From the cell containing the given text, extract its center point as (X, Y) coordinate. 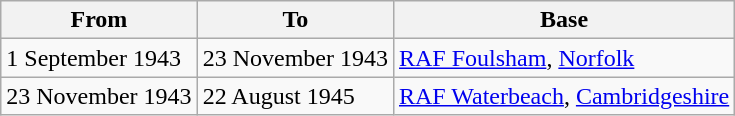
RAF Foulsham, Norfolk (564, 58)
To (295, 20)
Base (564, 20)
RAF Waterbeach, Cambridgeshire (564, 96)
From (99, 20)
22 August 1945 (295, 96)
1 September 1943 (99, 58)
